Identify which cell holds the provided text, then report its (X, Y) central coordinate. 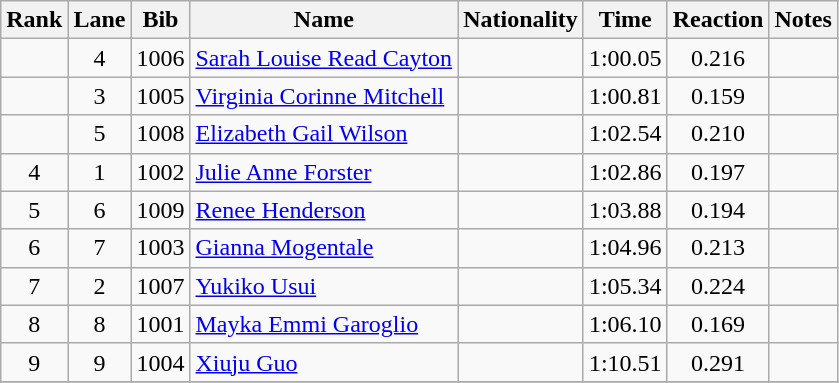
0.169 (718, 324)
Notes (803, 20)
0.197 (718, 172)
1002 (160, 172)
1005 (160, 96)
1:00.05 (625, 58)
Bib (160, 20)
0.213 (718, 248)
Rank (34, 20)
Renee Henderson (324, 210)
Nationality (521, 20)
1:05.34 (625, 286)
Reaction (718, 20)
Elizabeth Gail Wilson (324, 134)
Virginia Corinne Mitchell (324, 96)
1:06.10 (625, 324)
0.210 (718, 134)
0.194 (718, 210)
1004 (160, 362)
Julie Anne Forster (324, 172)
1003 (160, 248)
Time (625, 20)
1007 (160, 286)
1:03.88 (625, 210)
1:10.51 (625, 362)
2 (100, 286)
1 (100, 172)
1006 (160, 58)
1:02.54 (625, 134)
Sarah Louise Read Cayton (324, 58)
Lane (100, 20)
0.159 (718, 96)
1:00.81 (625, 96)
0.224 (718, 286)
1:02.86 (625, 172)
Mayka Emmi Garoglio (324, 324)
3 (100, 96)
0.216 (718, 58)
Gianna Mogentale (324, 248)
1008 (160, 134)
Yukiko Usui (324, 286)
1009 (160, 210)
1:04.96 (625, 248)
Name (324, 20)
Xiuju Guo (324, 362)
1001 (160, 324)
0.291 (718, 362)
